Provide the (X, Y) coordinate of the cell's center where the given text is located.  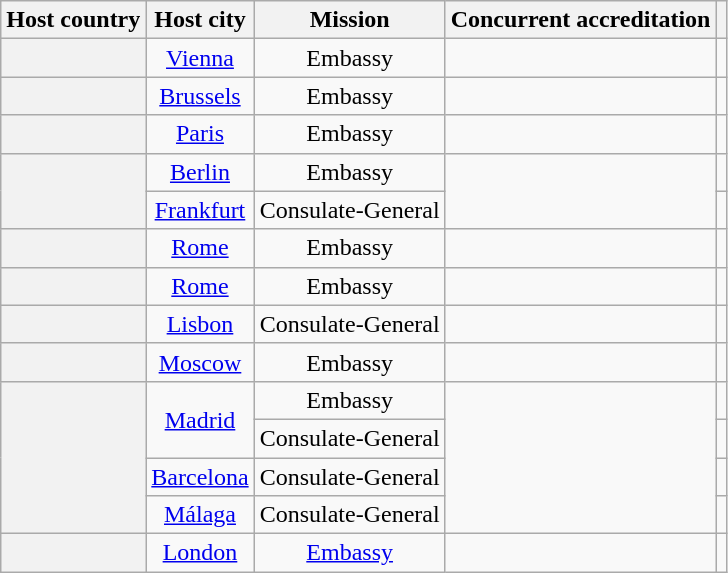
Lisbon (200, 324)
Berlin (200, 172)
Moscow (200, 362)
Barcelona (200, 477)
Madrid (200, 419)
Paris (200, 134)
Host city (200, 20)
London (200, 553)
Concurrent accreditation (580, 20)
Frankfurt (200, 210)
Brussels (200, 96)
Host country (74, 20)
Málaga (200, 515)
Mission (350, 20)
Vienna (200, 58)
